From the cell containing the given text, extract its center point as [X, Y] coordinate. 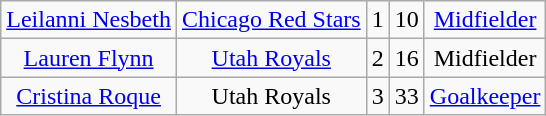
Chicago Red Stars [271, 20]
2 [378, 58]
1 [378, 20]
Cristina Roque [89, 96]
Leilanni Nesbeth [89, 20]
Lauren Flynn [89, 58]
3 [378, 96]
10 [406, 20]
16 [406, 58]
Goalkeeper [485, 96]
33 [406, 96]
